Identify which cell holds the provided text, then report its [x, y] central coordinate. 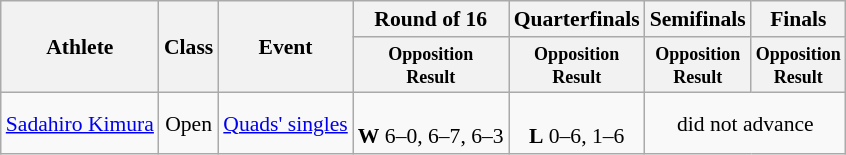
Open [188, 124]
Event [286, 47]
Quarterfinals [577, 19]
Finals [798, 19]
W 6–0, 6–7, 6–3 [431, 124]
L 0–6, 1–6 [577, 124]
Semifinals [698, 19]
Class [188, 47]
Sadahiro Kimura [80, 124]
Athlete [80, 47]
Round of 16 [431, 19]
Quads' singles [286, 124]
did not advance [746, 124]
